Find where the given text appears and provide that cell's center as [x, y] coordinate. 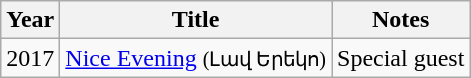
Year [30, 20]
2017 [30, 58]
Notes [401, 20]
Special guest [401, 58]
Title [196, 20]
Nice Evening (Լավ Երեկո) [196, 58]
